For the text-containing cell, return its midpoint in (X, Y) coordinate format. 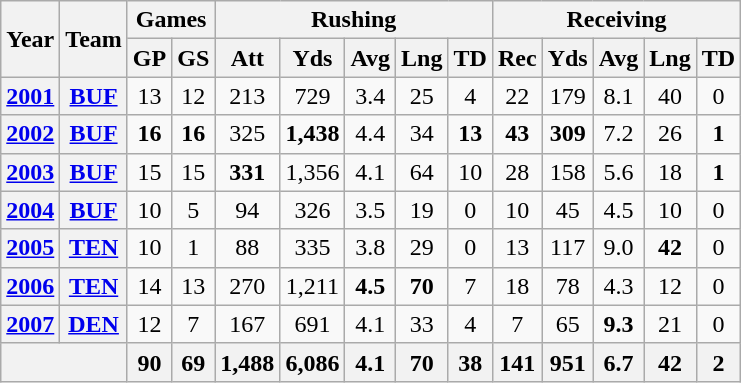
2007 (30, 324)
45 (568, 210)
14 (149, 286)
326 (312, 210)
5.6 (618, 172)
270 (248, 286)
331 (248, 172)
9.0 (618, 248)
29 (422, 248)
167 (248, 324)
179 (568, 96)
64 (422, 172)
69 (194, 362)
28 (517, 172)
1,488 (248, 362)
Rushing (354, 20)
3.5 (370, 210)
3.8 (370, 248)
26 (670, 134)
34 (422, 134)
8.1 (618, 96)
25 (422, 96)
2 (718, 362)
9.3 (618, 324)
729 (312, 96)
158 (568, 172)
22 (517, 96)
3.4 (370, 96)
309 (568, 134)
Receiving (616, 20)
1,356 (312, 172)
691 (312, 324)
6,086 (312, 362)
2004 (30, 210)
19 (422, 210)
DEN (94, 324)
21 (670, 324)
Rec (517, 58)
951 (568, 362)
335 (312, 248)
117 (568, 248)
43 (517, 134)
38 (470, 362)
Att (248, 58)
65 (568, 324)
Games (170, 20)
4.3 (618, 286)
2006 (30, 286)
2002 (30, 134)
213 (248, 96)
GP (149, 58)
90 (149, 362)
1,211 (312, 286)
GS (194, 58)
88 (248, 248)
2005 (30, 248)
325 (248, 134)
Team (94, 39)
5 (194, 210)
40 (670, 96)
94 (248, 210)
2003 (30, 172)
6.7 (618, 362)
78 (568, 286)
4.4 (370, 134)
7.2 (618, 134)
Year (30, 39)
33 (422, 324)
1,438 (312, 134)
2001 (30, 96)
141 (517, 362)
